Output the (x, y) coordinate of the center of the cell containing the given text.  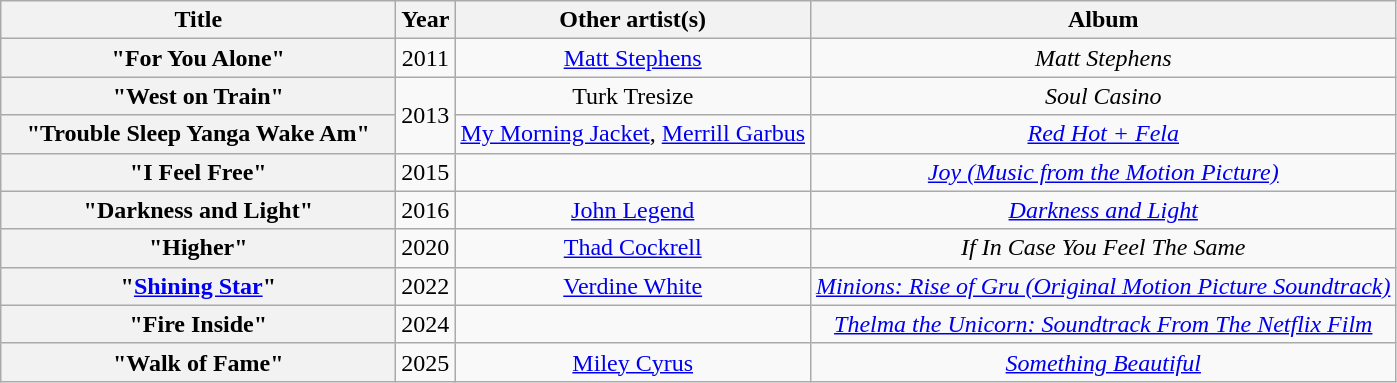
Minions: Rise of Gru (Original Motion Picture Soundtrack) (1104, 286)
"Fire Inside" (198, 324)
"For You Alone" (198, 58)
Turk Tresize (633, 96)
2013 (426, 115)
"Darkness and Light" (198, 210)
Something Beautiful (1104, 362)
2025 (426, 362)
Red Hot + Fela (1104, 134)
Darkness and Light (1104, 210)
Thad Cockrell (633, 248)
Title (198, 20)
Soul Casino (1104, 96)
Other artist(s) (633, 20)
"West on Train" (198, 96)
"Shining Star" (198, 286)
2020 (426, 248)
"Walk of Fame" (198, 362)
Album (1104, 20)
2015 (426, 172)
Year (426, 20)
Thelma the Unicorn: Soundtrack From The Netflix Film (1104, 324)
"Trouble Sleep Yanga Wake Am" (198, 134)
"I Feel Free" (198, 172)
Miley Cyrus (633, 362)
2022 (426, 286)
2011 (426, 58)
Verdine White (633, 286)
Joy (Music from the Motion Picture) (1104, 172)
2024 (426, 324)
"Higher" (198, 248)
John Legend (633, 210)
2016 (426, 210)
If In Case You Feel The Same (1104, 248)
My Morning Jacket, Merrill Garbus (633, 134)
